Capture the cell that displays the provided text and extract its (X, Y) central coordinate. 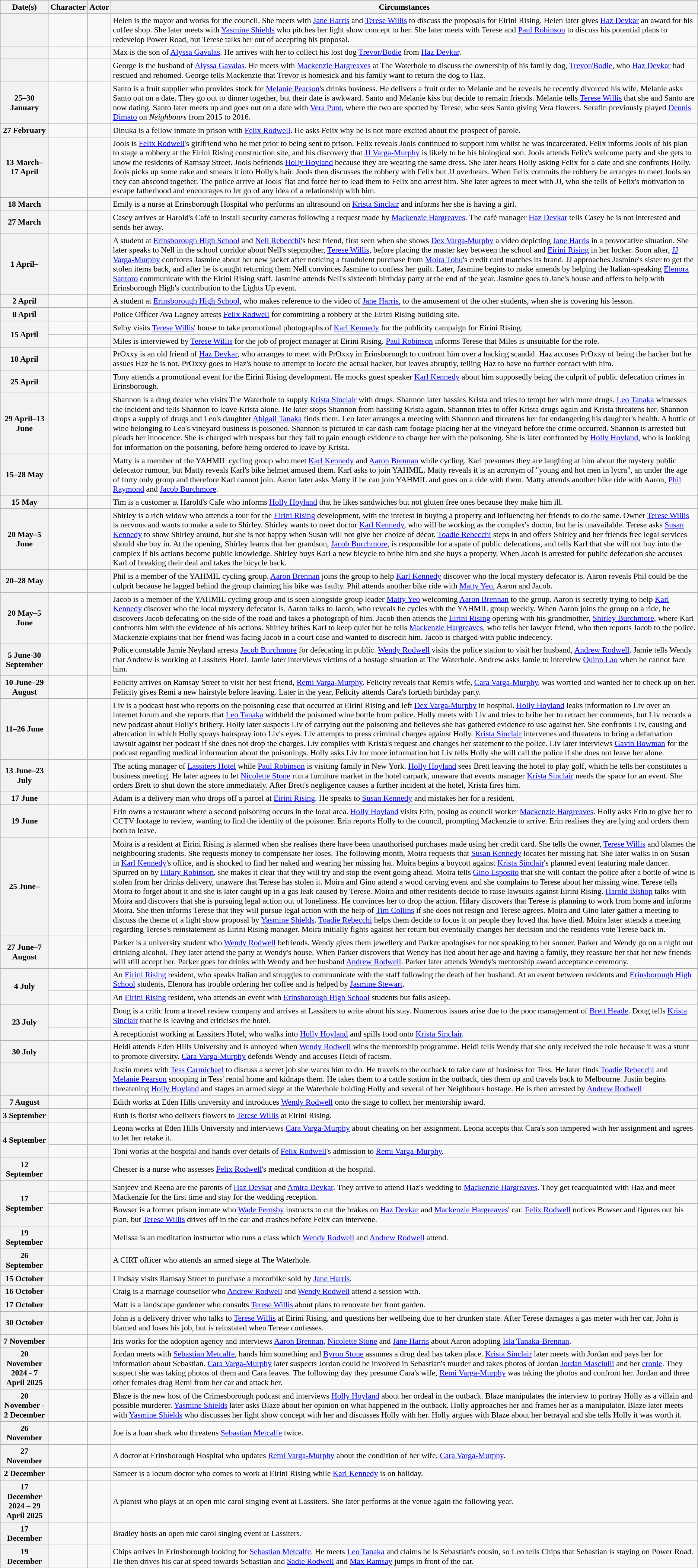
13 June–23 July (25, 775)
Date(s) (25, 7)
1 April– (25, 264)
Edith works at Eden Hills university and introduces Wendy Rodwell onto the stage to collect her mentorship award. (404, 1102)
Max is the son of Alyssa Gavalas. He arrives with her to collect his lost dog Trevor/Bodie from Haz Devkar. (404, 53)
A doctor at Erinsborough Hospital who updates Remi Varga-Murphy about the condition of her wife, Cara Varga-Murphy. (404, 1456)
Character (68, 7)
25 April (25, 382)
18 April (25, 359)
Chester is a nurse who assesses Felix Rodwell's medical condition at the hospital. (404, 1169)
11–26 June (25, 729)
7 November (25, 1341)
2 April (25, 301)
17 June (25, 799)
Police Officer Ava Lagney arrests Felix Rodwell for committing a robbery at the Eirini Rising building site. (404, 315)
Selby visits Terese Willis' house to take promotional photographs of Karl Kennedy for the publicity campaign for Eirini Rising. (404, 328)
30 October (25, 1323)
13 March–17 April (25, 168)
Emily is a nurse at Erinsborough Hospital who performs an ultrasound on Krista Sinclair and informs her she is having a girl. (404, 204)
19 December (25, 1556)
Craig is a marriage counsellor who Andrew Rodwell and Wendy Rodwell attend a session with. (404, 1292)
15 October (25, 1279)
4 September (25, 1140)
25 June– (25, 886)
5 June-30 September (25, 660)
17 December 2024 – 29 April 2025 (25, 1501)
Lindsay visits Ramsay Street to purchase a motorbike sold by Jane Harris. (404, 1279)
Sameer is a locum doctor who comes to work at Eirini Rising while Karl Kennedy is on holiday. (404, 1474)
27 June–7 August (25, 952)
Melissa is an meditation instructor who runs a class which Wendy Rodwell and Andrew Rodwell attend. (404, 1238)
Matt is a landscape gardener who consults Terese Willis about plans to renovate her front garden. (404, 1305)
15 May (25, 502)
20–28 May (25, 581)
19 September (25, 1238)
20 November 2024 - 7 April 2025 (25, 1368)
Bradley hosts an open mic carol singing event at Lassiters. (404, 1534)
Circumstances (404, 7)
18 March (25, 204)
An Eirini Rising resident, who attends an event with Erinsborough High School students but falls asleep. (404, 998)
25–30 January (25, 103)
7 August (25, 1102)
27 February (25, 130)
A pianist who plays at an open mic carol singing event at Lassiters. She later performs at the venue again the following year. (404, 1501)
29 April–13 June (25, 424)
2 December (25, 1474)
3 September (25, 1115)
23 July (25, 1023)
Adam is a delivery man who drops off a parcel at Eirini Rising. He speaks to Susan Kennedy and mistakes her for a resident. (404, 799)
4 July (25, 986)
Ruth is florist who delivers flowers to Terese Willis at Eirini Rising. (404, 1115)
Actor (99, 7)
Iris works for the adoption agency and interviews Aaron Brennan, Nicolette Stone and Jane Harris about Aaron adopting Isla Tanaka-Brennan. (404, 1341)
17 December (25, 1534)
20 November - 2 December (25, 1406)
Dinuka is a fellow inmate in prison with Felix Rodwell. He asks Felix why he is not more excited about the prospect of parole. (404, 130)
17 October (25, 1305)
15 April (25, 334)
Joe is a loan shark who threatens Sebastian Metcalfe twice. (404, 1433)
10 June–29 August (25, 688)
26 November (25, 1433)
A receptionist working at Lassiters Hotel, who walks into Holly Hoyland and spills food onto Krista Sinclair. (404, 1034)
30 July (25, 1052)
17 September (25, 1203)
8 April (25, 315)
27 March (25, 223)
16 October (25, 1292)
27 November (25, 1456)
Toni works at the hospital and hands over details of Felix Rodwell's admission to Remi Varga-Murphy. (404, 1152)
15–28 May (25, 475)
A CIRT officer who attends an armed siege at The Waterhole. (404, 1260)
Tim is a customer at Harold's Cafe who informs Holly Hoyland that he likes sandwiches but not gluten free ones because they make him ill. (404, 502)
12 September (25, 1169)
19 June (25, 822)
26 September (25, 1260)
